Determine the [x, y] coordinate at the center of the cell enclosing the given text.  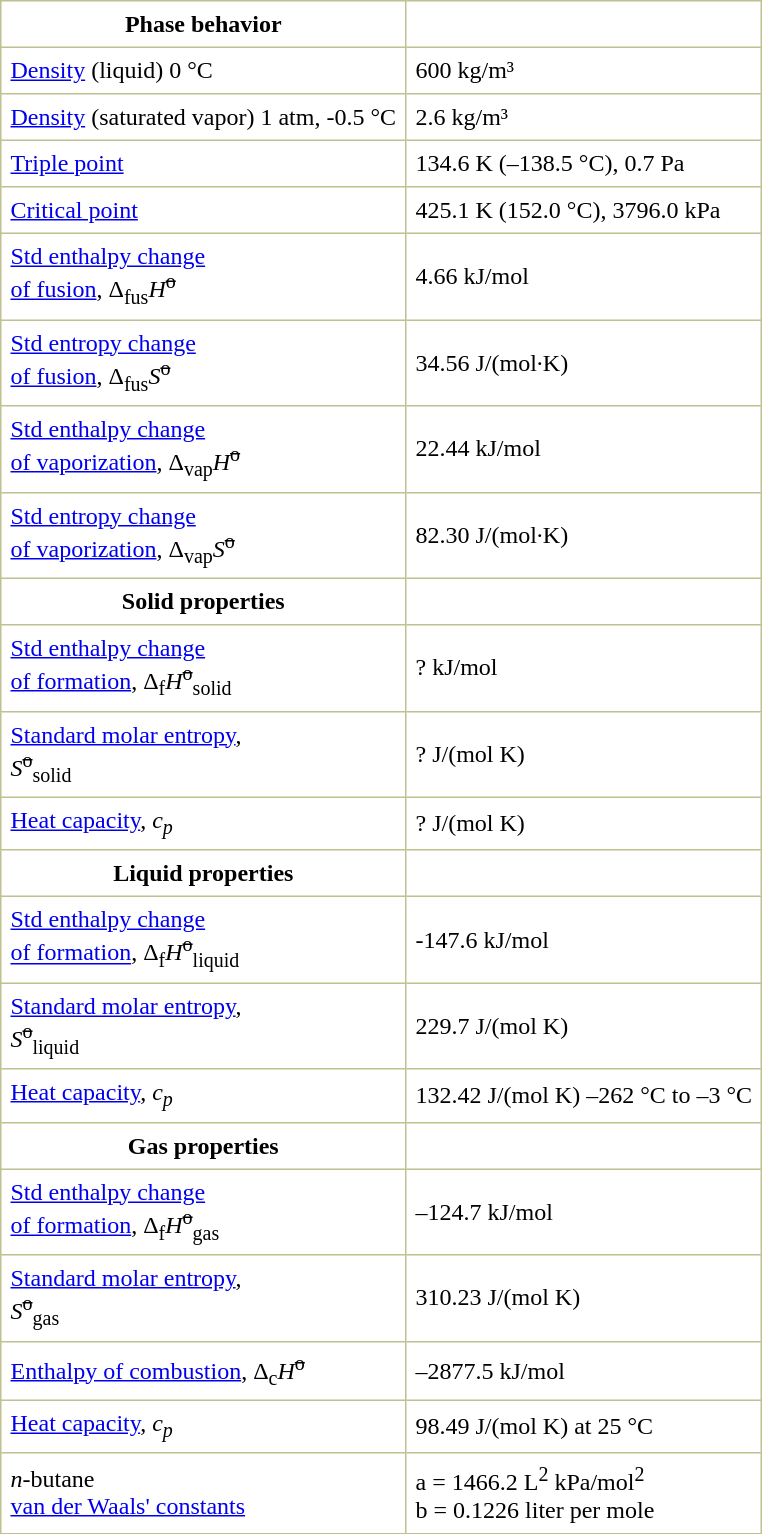
Gas properties [204, 1145]
Standard molar entropy,Sosolid [204, 754]
132.42 J/(mol K) –262 °C to –3 °C [584, 1096]
Std entropy changeof vaporization, ΔvapSo [204, 535]
Phase behavior [204, 24]
a = 1466.2 L2 kPa/mol2 b = 0.1226 liter per mole [584, 1493]
22.44 kJ/mol [584, 449]
82.30 J/(mol·K) [584, 535]
134.6 K (–138.5 °C), 0.7 Pa [584, 163]
Density (saturated vapor) 1 atm, -0.5 °C [204, 117]
2.6 kg/m³ [584, 117]
n-butanevan der Waals' constants [204, 1493]
Enthalpy of combustion, ΔcHo [204, 1370]
Critical point [204, 210]
Solid properties [204, 601]
98.49 J/(mol K) at 25 °C [584, 1426]
–2877.5 kJ/mol [584, 1370]
Triple point [204, 163]
Standard molar entropy,Sogas [204, 1298]
425.1 K (152.0 °C), 3796.0 kPa [584, 210]
? kJ/mol [584, 668]
34.56 J/(mol·K) [584, 363]
Std entropy changeof fusion, ΔfusSo [204, 363]
310.23 J/(mol K) [584, 1298]
Standard molar entropy,Soliquid [204, 1026]
Std enthalpy changeof fusion, ΔfusHo [204, 276]
–124.7 kJ/mol [584, 1211]
Std enthalpy changeof formation, ΔfHogas [204, 1211]
Std enthalpy changeof formation, ΔfHoliquid [204, 940]
229.7 J/(mol K) [584, 1026]
-147.6 kJ/mol [584, 940]
Std enthalpy changeof formation, ΔfHosolid [204, 668]
600 kg/m³ [584, 70]
Std enthalpy changeof vaporization, ΔvapHo [204, 449]
4.66 kJ/mol [584, 276]
Liquid properties [204, 873]
Density (liquid) 0 °C [204, 70]
